Extract the [x, y] coordinate from the center of the cell holding the provided text.  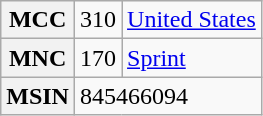
845466094 [168, 96]
United States [192, 20]
MNC [38, 58]
Sprint [192, 58]
MSIN [38, 96]
310 [98, 20]
170 [98, 58]
MCC [38, 20]
